Locate the cell with the specified text and output its (x, y) center coordinate. 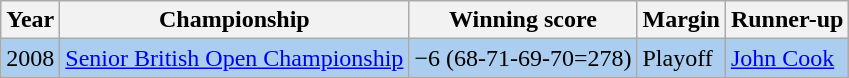
Margin (681, 20)
Senior British Open Championship (234, 58)
Runner-up (787, 20)
2008 (30, 58)
Winning score (523, 20)
Playoff (681, 58)
−6 (68-71-69-70=278) (523, 58)
Year (30, 20)
John Cook (787, 58)
Championship (234, 20)
